Find where the given text appears and provide that cell's center as (x, y) coordinate. 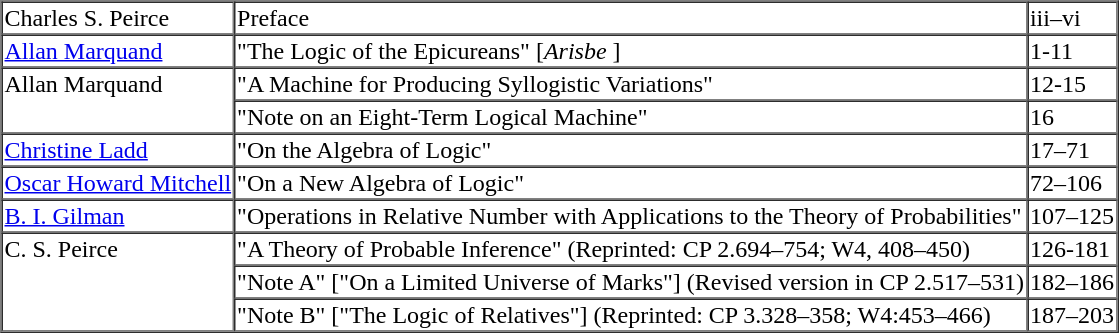
B. I. Gilman (118, 216)
17–71 (1072, 150)
182–186 (1072, 282)
126-181 (1072, 248)
"The Logic of the Epicureans" [Arisbe ] (630, 50)
"A Machine for Producing Syllogistic Variations" (630, 84)
Preface (630, 18)
187–203 (1072, 314)
Oscar Howard Mitchell (118, 182)
iii–vi (1072, 18)
"Operations in Relative Number with Applications to the Theory of Probabilities" (630, 216)
12-15 (1072, 84)
16 (1072, 116)
107–125 (1072, 216)
"A Theory of Probable Inference" (Reprinted: CP 2.694–754; W4, 408–450) (630, 248)
Charles S. Peirce (118, 18)
"Note B" ["The Logic of Relatives"] (Reprinted: CP 3.328–358; W4:453–466) (630, 314)
"Note A" ["On a Limited Universe of Marks"] (Revised version in CP 2.517–531) (630, 282)
C. S. Peirce (118, 282)
Christine Ladd (118, 150)
"On a New Algebra of Logic" (630, 182)
1-11 (1072, 50)
72–106 (1072, 182)
"Note on an Eight-Term Logical Machine" (630, 116)
"On the Algebra of Logic" (630, 150)
